Capture the cell that displays the provided text and extract its (x, y) central coordinate. 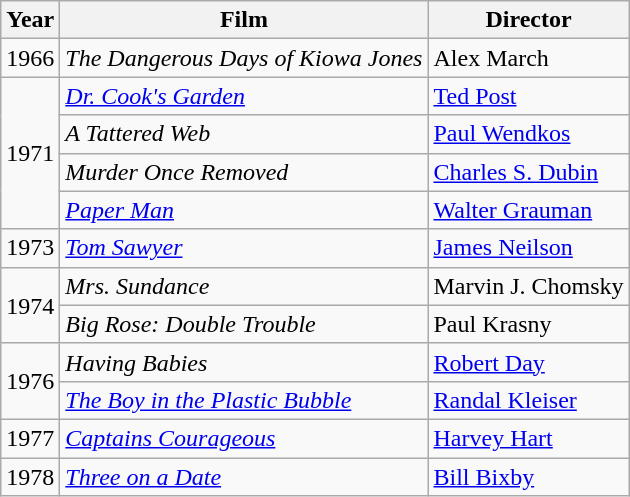
1978 (30, 477)
Mrs. Sundance (244, 286)
Paper Man (244, 210)
Charles S. Dubin (528, 172)
Having Babies (244, 362)
Three on a Date (244, 477)
A Tattered Web (244, 134)
1971 (30, 153)
Harvey Hart (528, 438)
Walter Grauman (528, 210)
The Dangerous Days of Kiowa Jones (244, 58)
Robert Day (528, 362)
1977 (30, 438)
Year (30, 20)
Randal Kleiser (528, 400)
Bill Bixby (528, 477)
Marvin J. Chomsky (528, 286)
Tom Sawyer (244, 248)
Dr. Cook's Garden (244, 96)
Director (528, 20)
Murder Once Removed (244, 172)
1976 (30, 381)
Ted Post (528, 96)
Big Rose: Double Trouble (244, 324)
Film (244, 20)
James Neilson (528, 248)
1966 (30, 58)
Paul Krasny (528, 324)
Alex March (528, 58)
Paul Wendkos (528, 134)
The Boy in the Plastic Bubble (244, 400)
1974 (30, 305)
1973 (30, 248)
Captains Courageous (244, 438)
